Detect which cell encompasses the target text, then output its [X, Y] center coordinate. 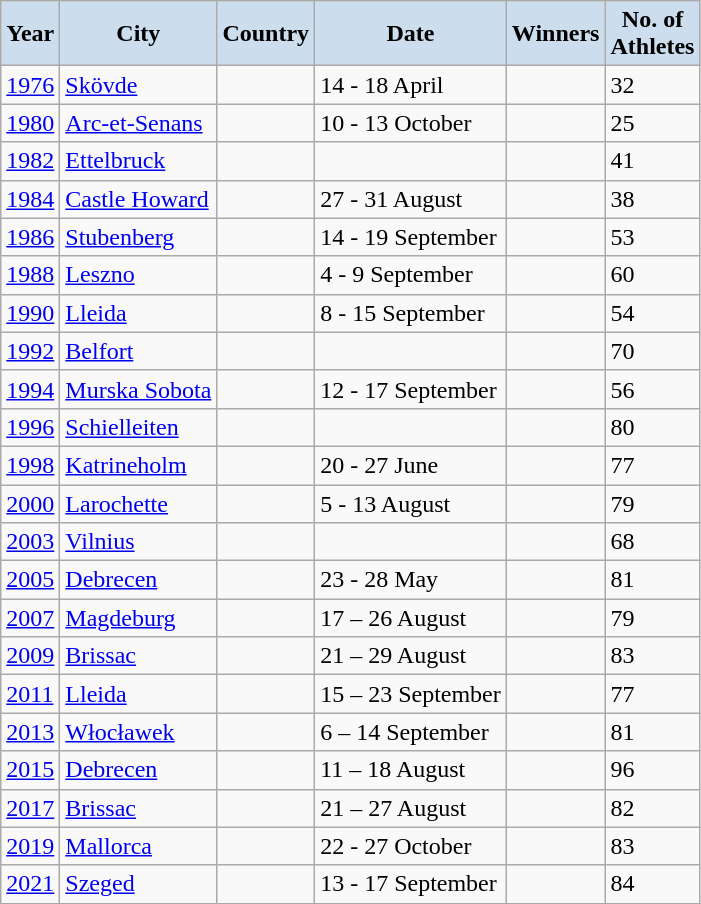
96 [652, 770]
14 - 19 September [411, 237]
2019 [30, 846]
Mallorca [138, 846]
80 [652, 427]
Ettelbruck [138, 161]
2000 [30, 503]
Skövde [138, 85]
Stubenberg [138, 237]
Larochette [138, 503]
12 - 17 September [411, 389]
2013 [30, 732]
Vilnius [138, 542]
1984 [30, 199]
No. ofAthletes [652, 34]
1992 [30, 351]
Castle Howard [138, 199]
13 - 17 September [411, 884]
60 [652, 275]
54 [652, 313]
Magdeburg [138, 618]
Włocławek [138, 732]
2011 [30, 694]
22 - 27 October [411, 846]
53 [652, 237]
2003 [30, 542]
Winners [556, 34]
32 [652, 85]
2005 [30, 580]
14 - 18 April [411, 85]
70 [652, 351]
1976 [30, 85]
Date [411, 34]
1988 [30, 275]
Szeged [138, 884]
City [138, 34]
25 [652, 123]
1980 [30, 123]
2015 [30, 770]
23 - 28 May [411, 580]
Murska Sobota [138, 389]
2007 [30, 618]
10 - 13 October [411, 123]
8 - 15 September [411, 313]
1996 [30, 427]
21 – 27 August [411, 808]
Schielleiten [138, 427]
4 - 9 September [411, 275]
1982 [30, 161]
1986 [30, 237]
6 – 14 September [411, 732]
2009 [30, 656]
2017 [30, 808]
Katrineholm [138, 465]
1990 [30, 313]
84 [652, 884]
82 [652, 808]
Leszno [138, 275]
41 [652, 161]
21 – 29 August [411, 656]
Year [30, 34]
Country [266, 34]
15 – 23 September [411, 694]
20 - 27 June [411, 465]
1998 [30, 465]
Belfort [138, 351]
1994 [30, 389]
Arc-et-Senans [138, 123]
2021 [30, 884]
56 [652, 389]
17 – 26 August [411, 618]
5 - 13 August [411, 503]
27 - 31 August [411, 199]
11 – 18 August [411, 770]
38 [652, 199]
68 [652, 542]
